Return the (X, Y) coordinate for the center point of the cell that contains the specified text.  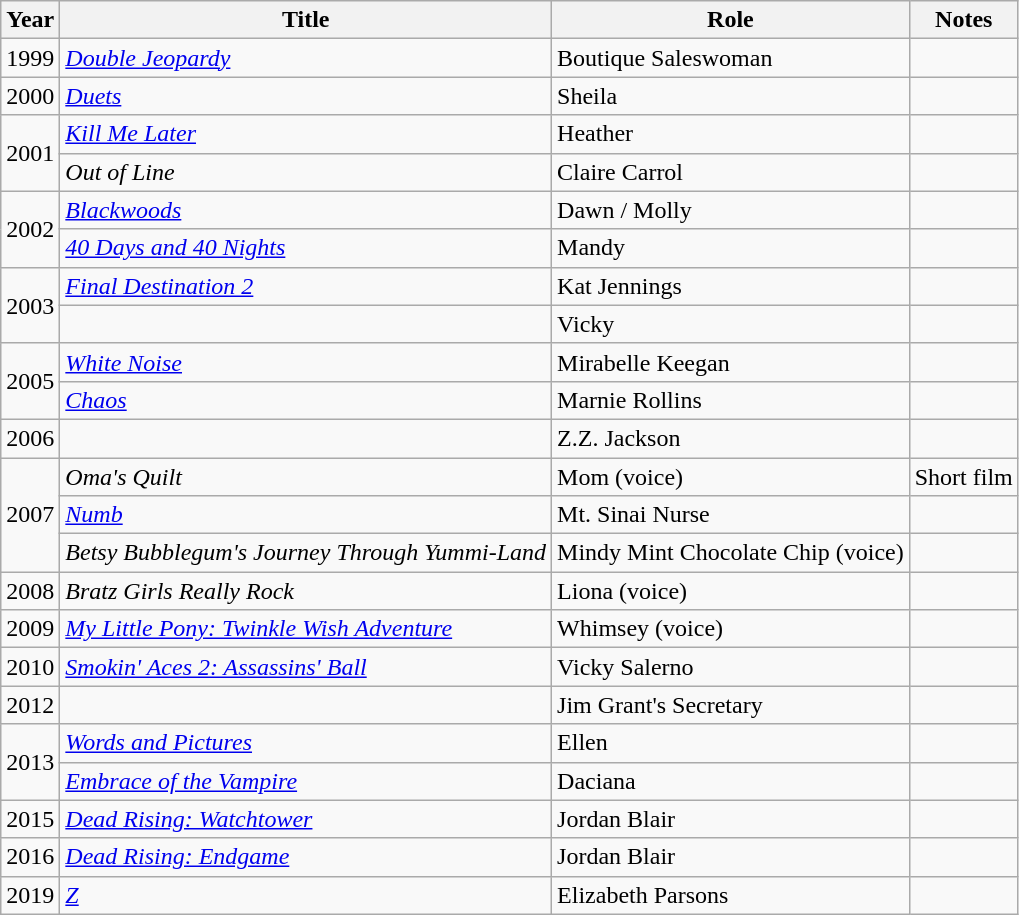
Year (30, 20)
Dead Rising: Endgame (306, 857)
Z (306, 895)
Boutique Saleswoman (731, 58)
2010 (30, 667)
Mindy Mint Chocolate Chip (voice) (731, 553)
Smokin' Aces 2: Assassins' Ball (306, 667)
My Little Pony: Twinkle Wish Adventure (306, 629)
Out of Line (306, 172)
Daciana (731, 781)
Title (306, 20)
2002 (30, 229)
Heather (731, 134)
Chaos (306, 400)
Whimsey (voice) (731, 629)
White Noise (306, 362)
Dead Rising: Watchtower (306, 819)
Betsy Bubblegum's Journey Through Yummi-Land (306, 553)
Short film (964, 477)
Words and Pictures (306, 743)
Dawn / Molly (731, 210)
Jim Grant's Secretary (731, 705)
2001 (30, 153)
Notes (964, 20)
2016 (30, 857)
2008 (30, 591)
2009 (30, 629)
Claire Carrol (731, 172)
2015 (30, 819)
Bratz Girls Really Rock (306, 591)
Elizabeth Parsons (731, 895)
Duets (306, 96)
Kill Me Later (306, 134)
2019 (30, 895)
Numb (306, 515)
Marnie Rollins (731, 400)
Mandy (731, 248)
Liona (voice) (731, 591)
Role (731, 20)
Z.Z. Jackson (731, 438)
1999 (30, 58)
Vicky (731, 324)
2005 (30, 381)
Ellen (731, 743)
2000 (30, 96)
Embrace of the Vampire (306, 781)
Double Jeopardy (306, 58)
2006 (30, 438)
2007 (30, 515)
2003 (30, 305)
Mom (voice) (731, 477)
Oma's Quilt (306, 477)
Sheila (731, 96)
Mt. Sinai Nurse (731, 515)
Final Destination 2 (306, 286)
2013 (30, 762)
Vicky Salerno (731, 667)
2012 (30, 705)
40 Days and 40 Nights (306, 248)
Kat Jennings (731, 286)
Blackwoods (306, 210)
Mirabelle Keegan (731, 362)
